Search for the cell housing the specified text and yield its [X, Y] center coordinate. 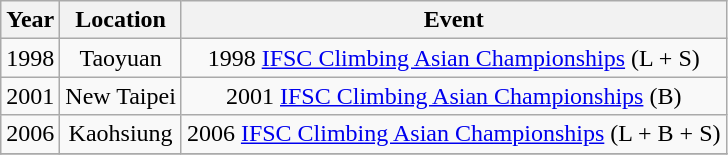
2006 [30, 134]
1998 IFSC Climbing Asian Championships (L + S) [454, 58]
Event [454, 20]
2006 IFSC Climbing Asian Championships (L + B + S) [454, 134]
2001 IFSC Climbing Asian Championships (B) [454, 96]
Kaohsiung [121, 134]
1998 [30, 58]
Location [121, 20]
Taoyuan [121, 58]
New Taipei [121, 96]
2001 [30, 96]
Year [30, 20]
